Detect which cell encompasses the target text, then output its (x, y) center coordinate. 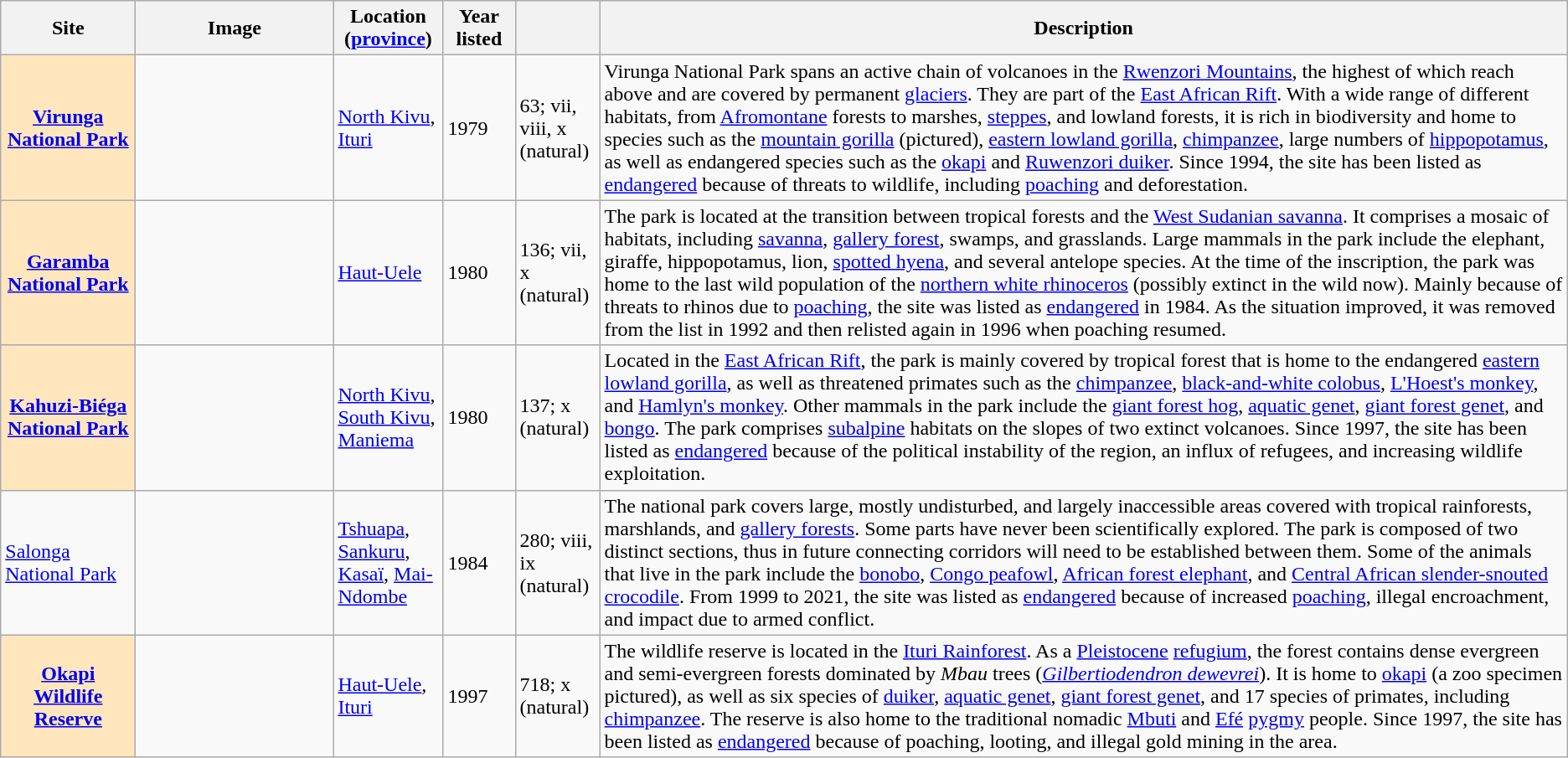
718; x (natural) (558, 696)
Image (235, 28)
Okapi Wildlife Reserve (69, 696)
Salonga National Park (69, 563)
Site (69, 28)
Location (province) (389, 28)
Description (1084, 28)
136; vii, x (natural) (558, 273)
1997 (479, 696)
280; viii, ix (natural) (558, 563)
North Kivu, South Kivu, Maniema (389, 417)
137; x (natural) (558, 417)
Haut-Uele (389, 273)
North Kivu, Ituri (389, 127)
1984 (479, 563)
Virunga National Park (69, 127)
Year listed (479, 28)
63; vii, viii, x (natural) (558, 127)
Garamba National Park (69, 273)
Tshuapa, Sankuru, Kasaï, Mai-Ndombe (389, 563)
1979 (479, 127)
Kahuzi-Biéga National Park (69, 417)
Haut-Uele, Ituri (389, 696)
